Identify which cell holds the provided text, then report its [x, y] central coordinate. 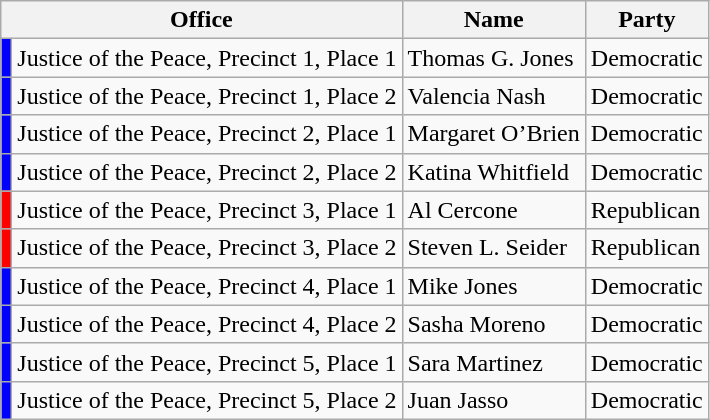
Steven L. Seider [494, 248]
Mike Jones [494, 286]
Justice of the Peace, Precinct 3, Place 2 [207, 248]
Justice of the Peace, Precinct 2, Place 1 [207, 134]
Sasha Moreno [494, 324]
Thomas G. Jones [494, 58]
Justice of the Peace, Precinct 1, Place 2 [207, 96]
Juan Jasso [494, 400]
Name [494, 20]
Katina Whitfield [494, 172]
Office [202, 20]
Justice of the Peace, Precinct 2, Place 2 [207, 172]
Party [646, 20]
Justice of the Peace, Precinct 1, Place 1 [207, 58]
Al Cercone [494, 210]
Margaret O’Brien [494, 134]
Sara Martinez [494, 362]
Justice of the Peace, Precinct 5, Place 1 [207, 362]
Justice of the Peace, Precinct 4, Place 1 [207, 286]
Justice of the Peace, Precinct 5, Place 2 [207, 400]
Justice of the Peace, Precinct 3, Place 1 [207, 210]
Justice of the Peace, Precinct 4, Place 2 [207, 324]
Valencia Nash [494, 96]
